Pinpoint the cell where the given text exists, returning its [x, y] midpoint coordinate. 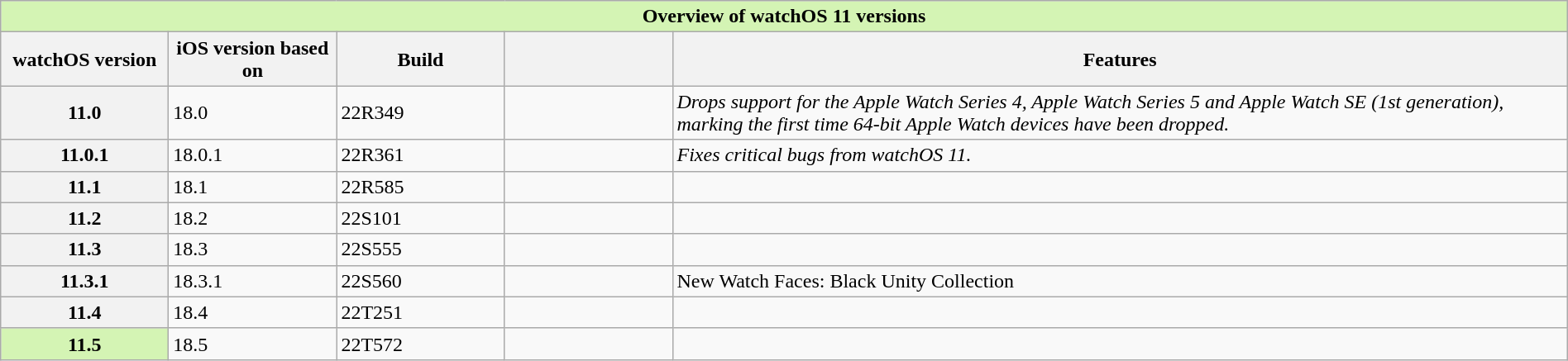
22R349 [420, 112]
11.3 [84, 249]
11.3.1 [84, 281]
watchOS version [84, 59]
11.0.1 [84, 155]
18.4 [253, 312]
11.0 [84, 112]
11.4 [84, 312]
Features [1120, 59]
18.0.1 [253, 155]
11.1 [84, 187]
22S101 [420, 218]
22R585 [420, 187]
iOS version based on [253, 59]
11.5 [84, 344]
18.2 [253, 218]
Build [420, 59]
22T251 [420, 312]
22S555 [420, 249]
18.3.1 [253, 281]
Fixes critical bugs from watchOS 11. [1120, 155]
Overview of watchOS 11 versions [784, 17]
22S560 [420, 281]
18.0 [253, 112]
22T572 [420, 344]
18.3 [253, 249]
New Watch Faces: Black Unity Collection [1120, 281]
18.1 [253, 187]
18.5 [253, 344]
22R361 [420, 155]
11.2 [84, 218]
